For the text-containing cell, return its midpoint in (X, Y) coordinate format. 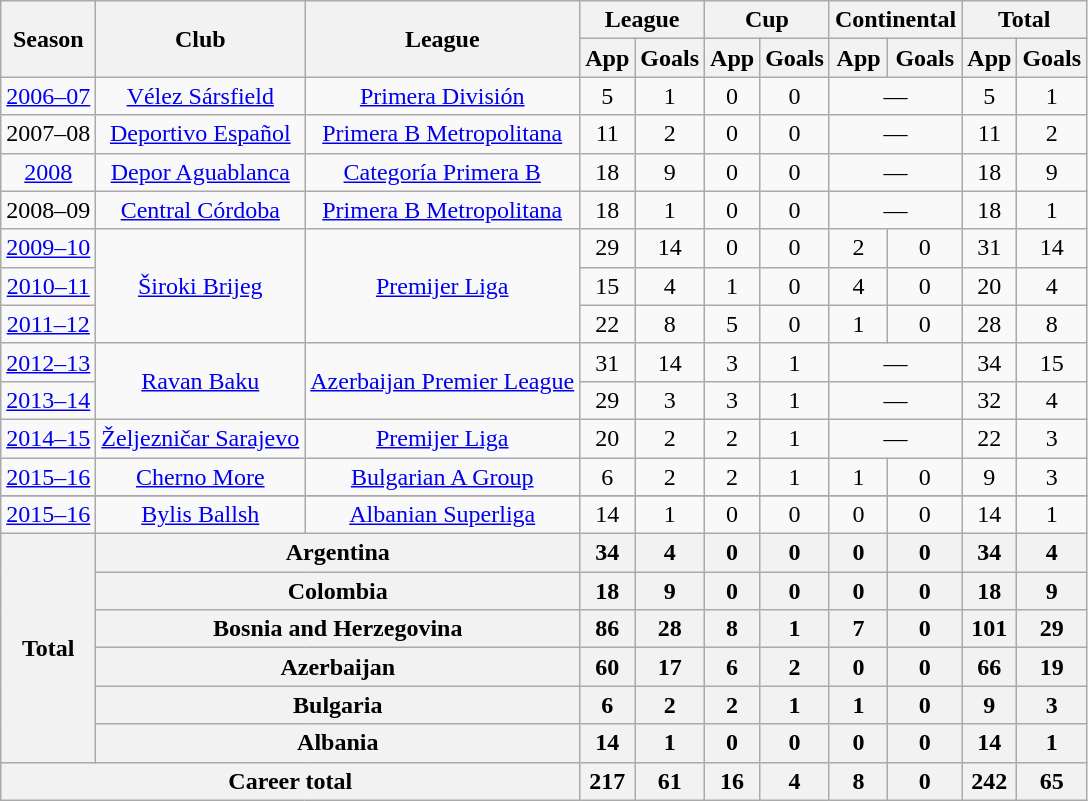
61 (670, 781)
Široki Brijeg (200, 286)
Central Córdoba (200, 210)
Albania (338, 743)
Azerbaijan Premier League (442, 381)
Albanian Superliga (442, 515)
Željezničar Sarajevo (200, 438)
Ravan Baku (200, 381)
2006–07 (48, 96)
101 (990, 629)
Bulgarian A Group (442, 477)
242 (990, 781)
86 (608, 629)
Depor Aguablanca (200, 172)
2007–08 (48, 134)
2009–10 (48, 248)
Career total (290, 781)
Club (200, 39)
60 (608, 667)
Cup (768, 20)
Deportivo Español (200, 134)
2014–15 (48, 438)
Primera División (442, 96)
16 (732, 781)
32 (990, 400)
65 (1052, 781)
2013–14 (48, 400)
Argentina (338, 553)
19 (1052, 667)
Season (48, 39)
17 (670, 667)
Bulgaria (338, 705)
Bylis Ballsh (200, 515)
66 (990, 667)
7 (858, 629)
Vélez Sársfield (200, 96)
Categoría Primera B (442, 172)
Cherno More (200, 477)
Bosnia and Herzegovina (338, 629)
2008–09 (48, 210)
2008 (48, 172)
Continental (895, 20)
217 (608, 781)
Colombia (338, 591)
2011–12 (48, 324)
2012–13 (48, 362)
Azerbaijan (338, 667)
2010–11 (48, 286)
